Locate the cell with the specified text and output its [X, Y] center coordinate. 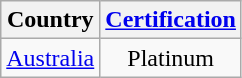
Country [50, 20]
Platinum [171, 58]
Australia [50, 58]
Certification [171, 20]
